Identify which cell holds the provided text, then report its (X, Y) central coordinate. 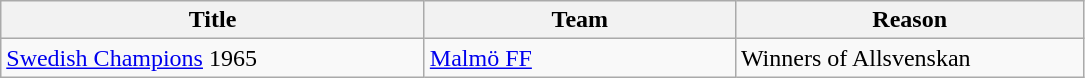
Reason (910, 20)
Malmö FF (580, 58)
Title (213, 20)
Team (580, 20)
Winners of Allsvenskan (910, 58)
Swedish Champions 1965 (213, 58)
